For the text-containing cell, return its midpoint in (x, y) coordinate format. 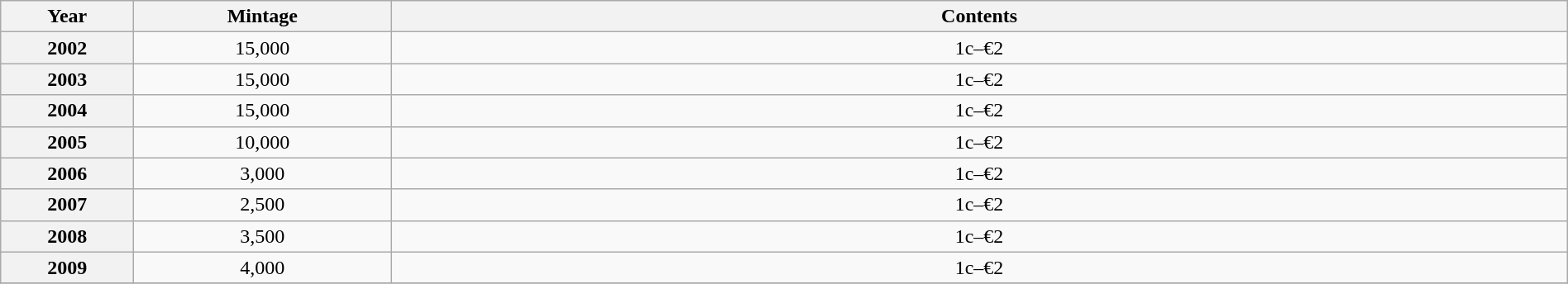
2008 (68, 236)
2006 (68, 173)
2003 (68, 79)
3,000 (263, 173)
4,000 (263, 267)
2009 (68, 267)
2,500 (263, 205)
2004 (68, 111)
Contents (979, 17)
10,000 (263, 142)
2005 (68, 142)
2002 (68, 48)
3,500 (263, 236)
2007 (68, 205)
Mintage (263, 17)
Year (68, 17)
